Detect which cell encompasses the target text, then output its [X, Y] center coordinate. 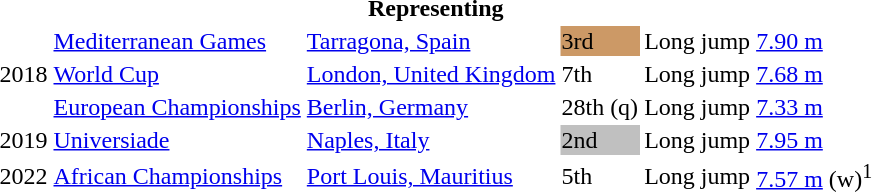
Berlin, Germany [431, 107]
Naples, Italy [431, 140]
28th (q) [600, 107]
Tarragona, Spain [431, 41]
European Championships [177, 107]
3rd [600, 41]
7th [600, 74]
2nd [600, 140]
World Cup [177, 74]
London, United Kingdom [431, 74]
Mediterranean Games [177, 41]
Universiade [177, 140]
